Capture the cell that displays the provided text and extract its [X, Y] central coordinate. 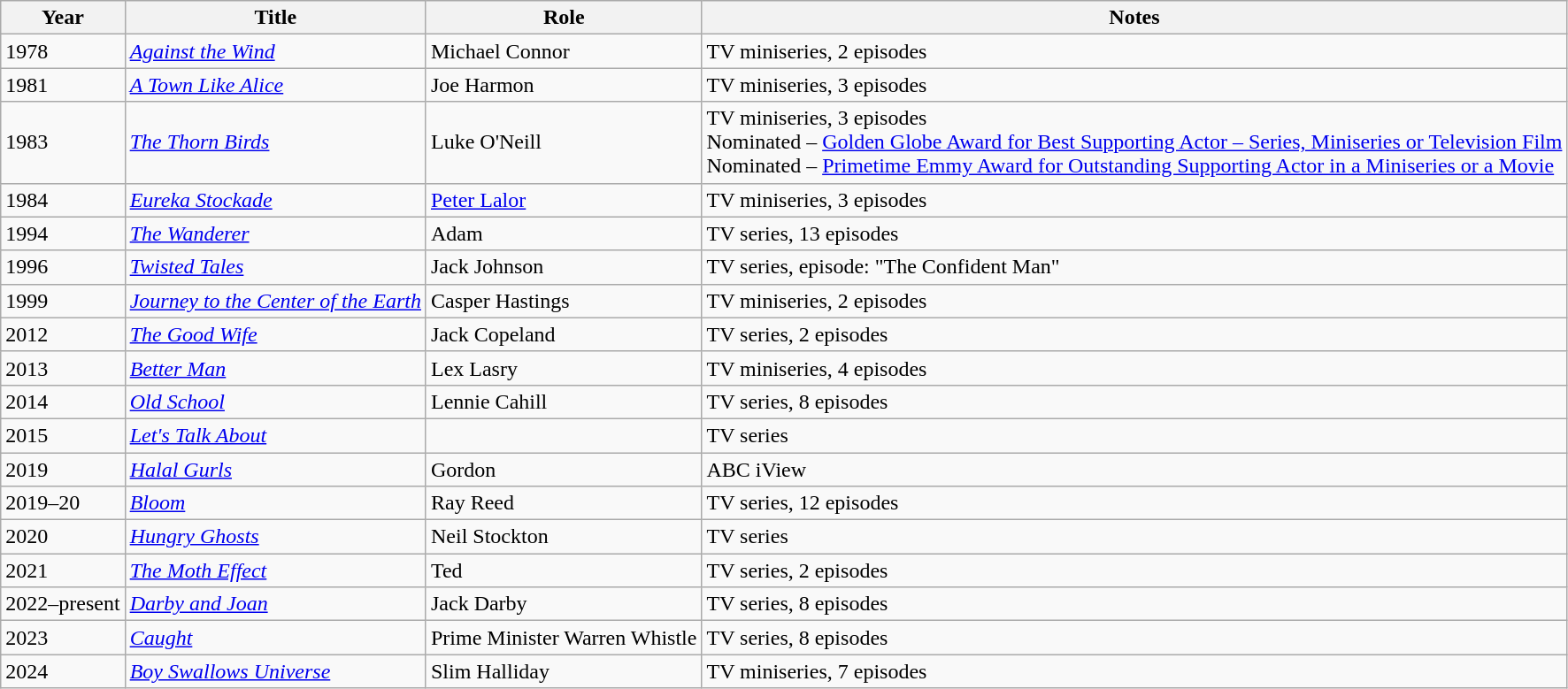
Journey to the Center of the Earth [275, 301]
Jack Darby [564, 604]
Lex Lasry [564, 368]
ABC iView [1134, 470]
Neil Stockton [564, 537]
1978 [63, 51]
Joe Harmon [564, 85]
2019 [63, 470]
TV series, episode: "The Confident Man" [1134, 267]
Year [63, 18]
2013 [63, 368]
The Moth Effect [275, 570]
Adam [564, 233]
Title [275, 18]
1983 [63, 142]
Notes [1134, 18]
Against the Wind [275, 51]
The Good Wife [275, 334]
2023 [63, 638]
Casper Hastings [564, 301]
1981 [63, 85]
Halal Gurls [275, 470]
Slim Halliday [564, 671]
Role [564, 18]
2015 [63, 435]
Ray Reed [564, 503]
The Thorn Birds [275, 142]
TV miniseries, 7 episodes [1134, 671]
Jack Johnson [564, 267]
2024 [63, 671]
TV miniseries, 4 episodes [1134, 368]
TV series, 13 episodes [1134, 233]
Hungry Ghosts [275, 537]
2022–present [63, 604]
A Town Like Alice [275, 85]
Caught [275, 638]
Old School [275, 402]
Jack Copeland [564, 334]
2019–20 [63, 503]
Peter Lalor [564, 200]
Michael Connor [564, 51]
Bloom [275, 503]
The Wanderer [275, 233]
Lennie Cahill [564, 402]
1984 [63, 200]
1996 [63, 267]
Eureka Stockade [275, 200]
Let's Talk About [275, 435]
1999 [63, 301]
2012 [63, 334]
Luke O'Neill [564, 142]
1994 [63, 233]
Gordon [564, 470]
Boy Swallows Universe [275, 671]
Darby and Joan [275, 604]
2014 [63, 402]
Ted [564, 570]
Twisted Tales [275, 267]
Better Man [275, 368]
Prime Minister Warren Whistle [564, 638]
2021 [63, 570]
TV series, 12 episodes [1134, 503]
2020 [63, 537]
